Provide the [X, Y] coordinate of the cell's center where the given text is located.  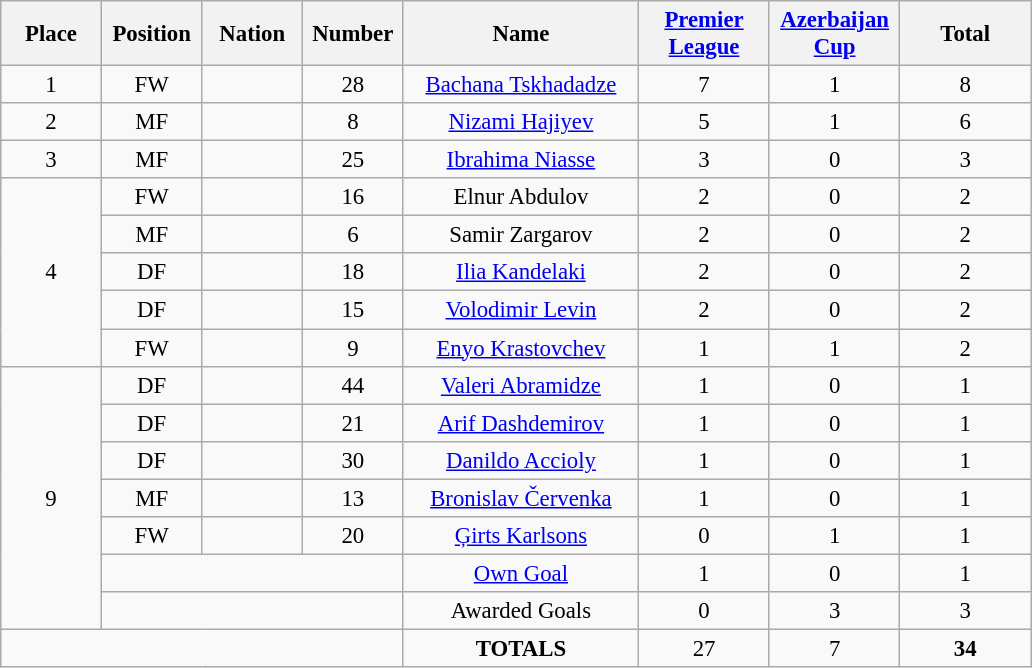
13 [354, 498]
44 [354, 385]
Number [354, 34]
30 [354, 460]
Nizami Hajiyev [521, 122]
Enyo Krastovchev [521, 348]
Name [521, 34]
Awarded Goals [521, 611]
Volodimir Levin [521, 310]
15 [354, 310]
Ibrahima Niasse [521, 160]
Danildo Accioly [521, 460]
Total [966, 34]
Elnur Abdulov [521, 197]
5 [704, 122]
Azerbaijan Cup [834, 34]
Nation [252, 34]
Bronislav Červenka [521, 498]
34 [966, 648]
28 [354, 85]
Bachana Tskhadadze [521, 85]
18 [354, 273]
25 [354, 160]
Samir Zargarov [521, 235]
20 [354, 536]
Valeri Abramidze [521, 385]
TOTALS [521, 648]
21 [354, 423]
4 [52, 272]
Place [52, 34]
Arif Dashdemirov [521, 423]
Own Goal [521, 573]
27 [704, 648]
Position [152, 34]
16 [354, 197]
Premier League [704, 34]
Ilia Kandelaki [521, 273]
Ģirts Karlsons [521, 536]
